From the cell containing the given text, extract its center point as (X, Y) coordinate. 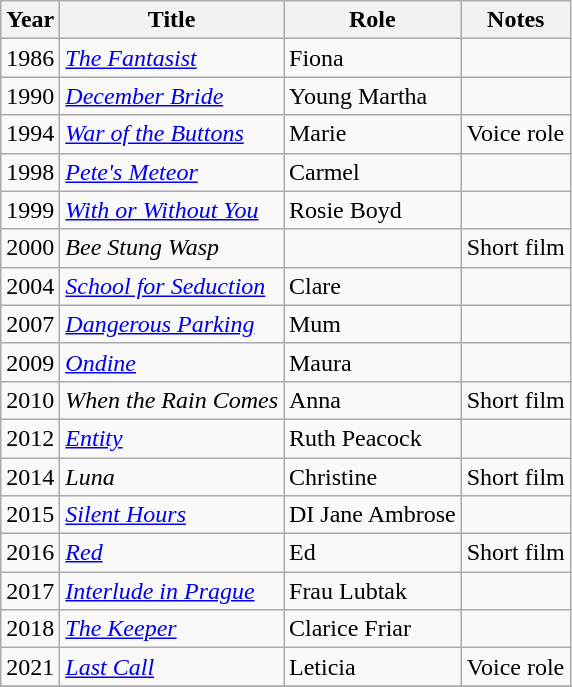
2004 (30, 286)
The Keeper (172, 629)
2007 (30, 324)
Title (172, 20)
Red (172, 553)
With or Without You (172, 210)
Luna (172, 477)
1990 (30, 96)
Marie (373, 134)
Ondine (172, 362)
2012 (30, 438)
School for Seduction (172, 286)
2016 (30, 553)
Ruth Peacock (373, 438)
Anna (373, 400)
Silent Hours (172, 515)
Leticia (373, 667)
Fiona (373, 58)
Role (373, 20)
1994 (30, 134)
2017 (30, 591)
Last Call (172, 667)
Notes (516, 20)
1998 (30, 172)
Bee Stung Wasp (172, 248)
The Fantasist (172, 58)
2010 (30, 400)
Young Martha (373, 96)
Ed (373, 553)
1986 (30, 58)
When the Rain Comes (172, 400)
Christine (373, 477)
1999 (30, 210)
Maura (373, 362)
Frau Lubtak (373, 591)
DI Jane Ambrose (373, 515)
2009 (30, 362)
Rosie Boyd (373, 210)
Year (30, 20)
Carmel (373, 172)
2014 (30, 477)
2018 (30, 629)
Clare (373, 286)
War of the Buttons (172, 134)
Dangerous Parking (172, 324)
2000 (30, 248)
2015 (30, 515)
Pete's Meteor (172, 172)
Clarice Friar (373, 629)
Entity (172, 438)
Mum (373, 324)
2021 (30, 667)
Interlude in Prague (172, 591)
December Bride (172, 96)
